Search for the cell housing the specified text and yield its (x, y) center coordinate. 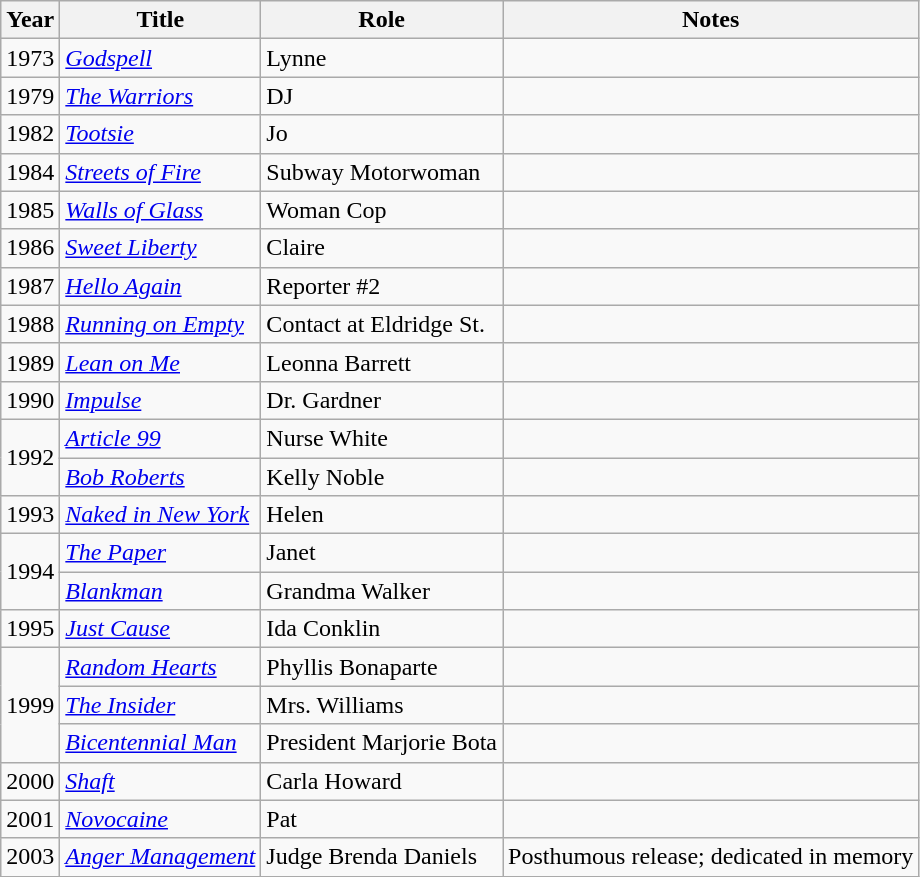
Streets of Fire (160, 172)
Jo (382, 134)
1992 (30, 457)
Article 99 (160, 438)
Lean on Me (160, 362)
2000 (30, 781)
1989 (30, 362)
1988 (30, 324)
Janet (382, 553)
Carla Howard (382, 781)
Grandma Walker (382, 591)
2001 (30, 819)
Helen (382, 515)
Novocaine (160, 819)
Running on Empty (160, 324)
Judge Brenda Daniels (382, 857)
Tootsie (160, 134)
Woman Cop (382, 210)
Shaft (160, 781)
1984 (30, 172)
1990 (30, 400)
Claire (382, 248)
Role (382, 20)
DJ (382, 96)
Year (30, 20)
Dr. Gardner (382, 400)
2003 (30, 857)
Posthumous release; dedicated in memory (711, 857)
Blankman (160, 591)
Reporter #2 (382, 286)
Hello Again (160, 286)
Godspell (160, 58)
President Marjorie Bota (382, 743)
1986 (30, 248)
Phyllis Bonaparte (382, 667)
Ida Conklin (382, 629)
Sweet Liberty (160, 248)
Bob Roberts (160, 477)
Notes (711, 20)
1999 (30, 705)
1979 (30, 96)
1982 (30, 134)
Naked in New York (160, 515)
Bicentennial Man (160, 743)
1987 (30, 286)
Kelly Noble (382, 477)
Lynne (382, 58)
1973 (30, 58)
Anger Management (160, 857)
1985 (30, 210)
Random Hearts (160, 667)
1994 (30, 572)
The Insider (160, 705)
Subway Motorwoman (382, 172)
Title (160, 20)
Mrs. Williams (382, 705)
Nurse White (382, 438)
Contact at Eldridge St. (382, 324)
Pat (382, 819)
The Warriors (160, 96)
Impulse (160, 400)
Leonna Barrett (382, 362)
1995 (30, 629)
Just Cause (160, 629)
1993 (30, 515)
Walls of Glass (160, 210)
The Paper (160, 553)
